Identify which cell holds the provided text, then report its [X, Y] central coordinate. 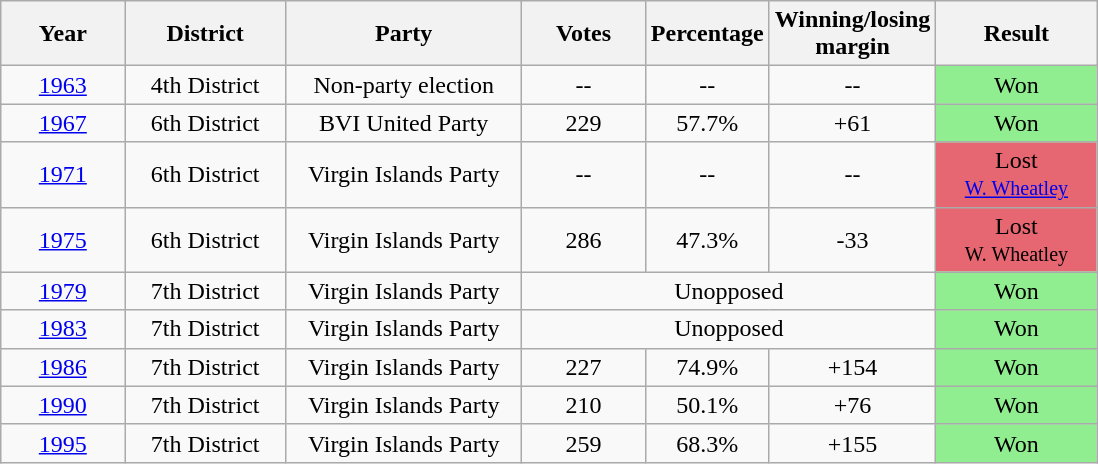
Winning/losing margin [852, 34]
1963 [63, 85]
+154 [852, 367]
Year [63, 34]
+155 [852, 443]
Party [404, 34]
50.1% [707, 405]
District [206, 34]
259 [584, 443]
1990 [63, 405]
+61 [852, 123]
68.3% [707, 443]
1975 [63, 240]
57.7% [707, 123]
Percentage [707, 34]
74.9% [707, 367]
47.3% [707, 240]
Result [1016, 34]
4th District [206, 85]
Votes [584, 34]
229 [584, 123]
1971 [63, 174]
286 [584, 240]
1995 [63, 443]
1986 [63, 367]
210 [584, 405]
1967 [63, 123]
Non-party election [404, 85]
-33 [852, 240]
1983 [63, 329]
+76 [852, 405]
BVI United Party [404, 123]
1979 [63, 291]
227 [584, 367]
